Pinpoint the cell where the given text exists, returning its (X, Y) midpoint coordinate. 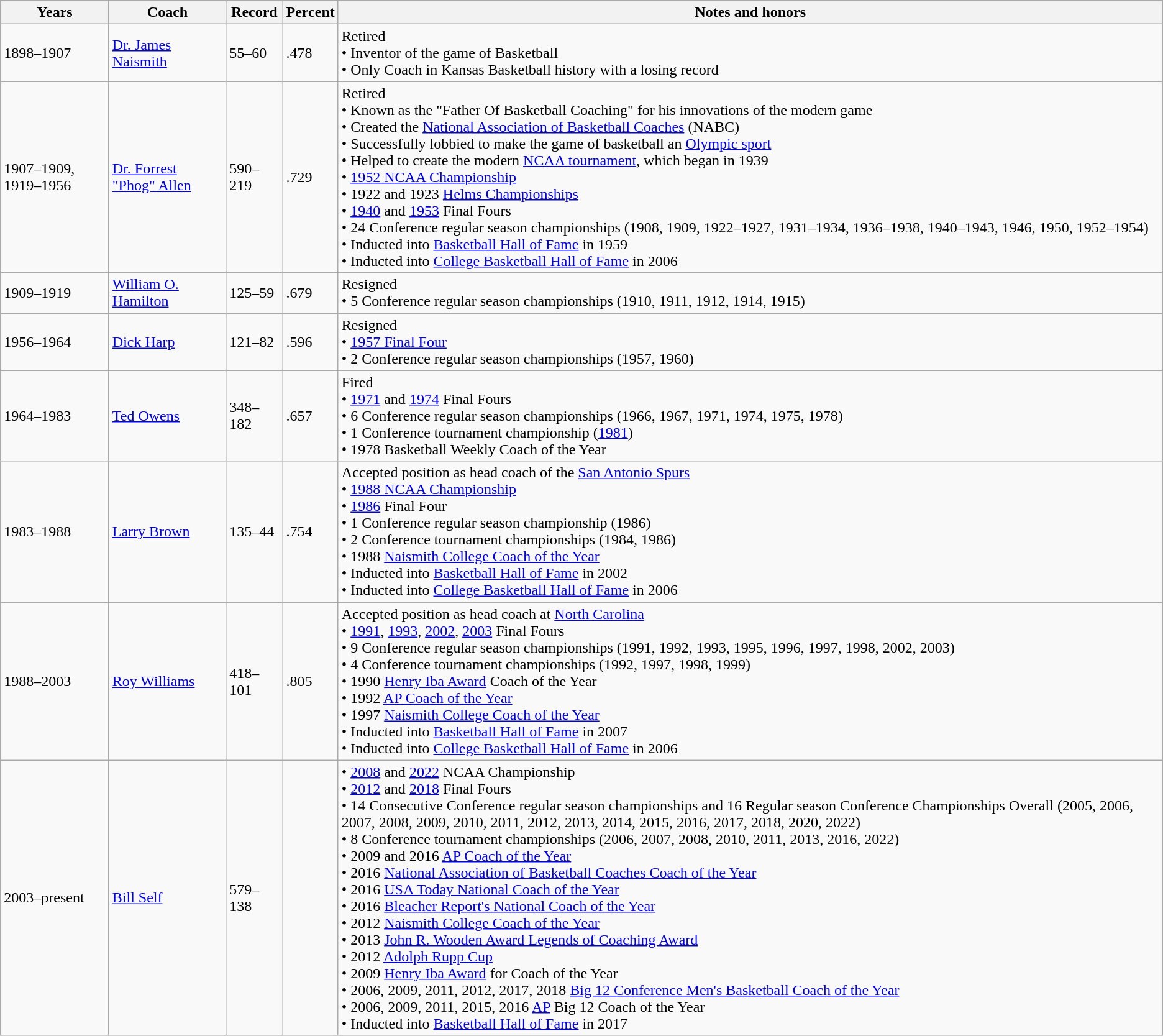
Dr. James Naismith (168, 53)
.596 (311, 342)
.805 (311, 681)
Coach (168, 12)
.679 (311, 293)
348–182 (255, 416)
1956–1964 (55, 342)
1983–1988 (55, 532)
Record (255, 12)
Ted Owens (168, 416)
.478 (311, 53)
Notes and honors (750, 12)
418–101 (255, 681)
.657 (311, 416)
Dick Harp (168, 342)
1907–1909, 1919–1956 (55, 177)
125–59 (255, 293)
135–44 (255, 532)
Dr. Forrest "Phog" Allen (168, 177)
2003–present (55, 897)
121–82 (255, 342)
55–60 (255, 53)
1898–1907 (55, 53)
Resigned • 1957 Final Four • 2 Conference regular season championships (1957, 1960) (750, 342)
Retired • Inventor of the game of Basketball • Only Coach in Kansas Basketball history with a losing record (750, 53)
.754 (311, 532)
Roy Williams (168, 681)
1964–1983 (55, 416)
Resigned • 5 Conference regular season championships (1910, 1911, 1912, 1914, 1915) (750, 293)
.729 (311, 177)
1909–1919 (55, 293)
Larry Brown (168, 532)
Bill Self (168, 897)
590–219 (255, 177)
Percent (311, 12)
579–138 (255, 897)
William O. Hamilton (168, 293)
1988–2003 (55, 681)
Years (55, 12)
